Pinpoint the cell where the given text exists, returning its [X, Y] midpoint coordinate. 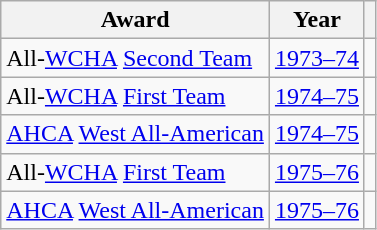
1973–74 [316, 58]
All-WCHA Second Team [136, 58]
Award [136, 20]
Year [316, 20]
